Identify which cell holds the provided text, then report its [x, y] central coordinate. 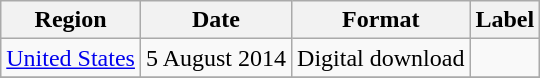
Label [505, 20]
Region [71, 20]
Digital download [381, 58]
Format [381, 20]
United States [71, 58]
5 August 2014 [216, 58]
Date [216, 20]
